Determine the (x, y) coordinate at the center of the cell enclosing the given text.  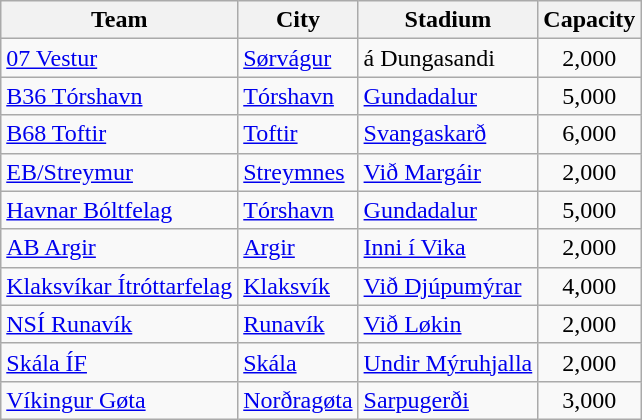
Klaksvík (298, 286)
Stadium (448, 20)
Sørvágur (298, 58)
Norðragøta (298, 400)
NSÍ Runavík (120, 324)
Við Margáir (448, 172)
City (298, 20)
Víkingur Gøta (120, 400)
B36 Tórshavn (120, 96)
EB/Streymur (120, 172)
Inni í Vika (448, 248)
6,000 (590, 134)
Við Djúpumýrar (448, 286)
B68 Toftir (120, 134)
Skála (298, 362)
4,000 (590, 286)
3,000 (590, 400)
á Dungasandi (448, 58)
Skála ÍF (120, 362)
Streymnes (298, 172)
Havnar Bóltfelag (120, 210)
Klaksvíkar Ítróttarfelag (120, 286)
Team (120, 20)
Argir (298, 248)
Svangaskarð (448, 134)
07 Vestur (120, 58)
Capacity (590, 20)
Toftir (298, 134)
Við Løkin (448, 324)
Sarpugerði (448, 400)
Runavík (298, 324)
Undir Mýruhjalla (448, 362)
AB Argir (120, 248)
